Return the (X, Y) coordinate for the center point of the cell that contains the specified text.  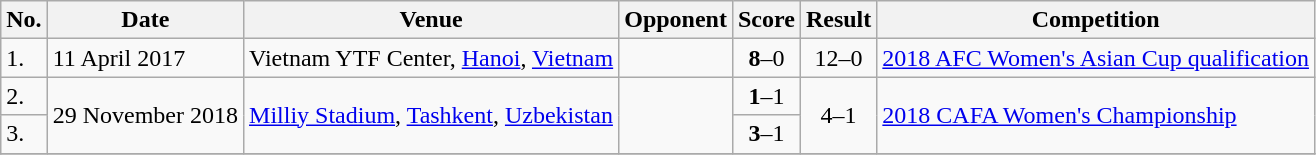
3–1 (766, 134)
Opponent (676, 20)
Milliy Stadium, Tashkent, Uzbekistan (432, 115)
4–1 (838, 115)
Competition (1096, 20)
29 November 2018 (145, 115)
2018 CAFA Women's Championship (1096, 115)
8–0 (766, 58)
Venue (432, 20)
1. (24, 58)
3. (24, 134)
Result (838, 20)
Date (145, 20)
2018 AFC Women's Asian Cup qualification (1096, 58)
1–1 (766, 96)
12–0 (838, 58)
No. (24, 20)
Vietnam YTF Center, Hanoi, Vietnam (432, 58)
11 April 2017 (145, 58)
2. (24, 96)
Score (766, 20)
